Output the [x, y] coordinate of the center of the cell containing the given text.  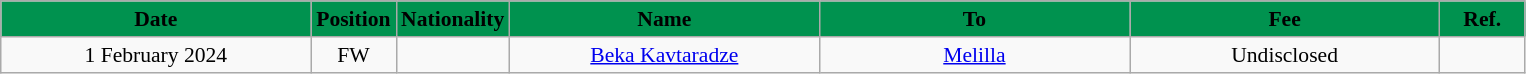
Name [664, 19]
1 February 2024 [156, 55]
Undisclosed [1285, 55]
Melilla [974, 55]
Ref. [1482, 19]
Date [156, 19]
Nationality [452, 19]
Beka Kavtaradze [664, 55]
Position [354, 19]
Fee [1285, 19]
To [974, 19]
FW [354, 55]
